Identify which cell holds the provided text, then report its (x, y) central coordinate. 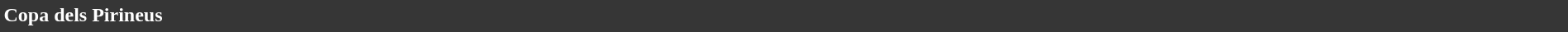
Copa dels Pirineus (784, 15)
